Scan for the cell matching the given text and deliver its (X, Y) coordinate at center. 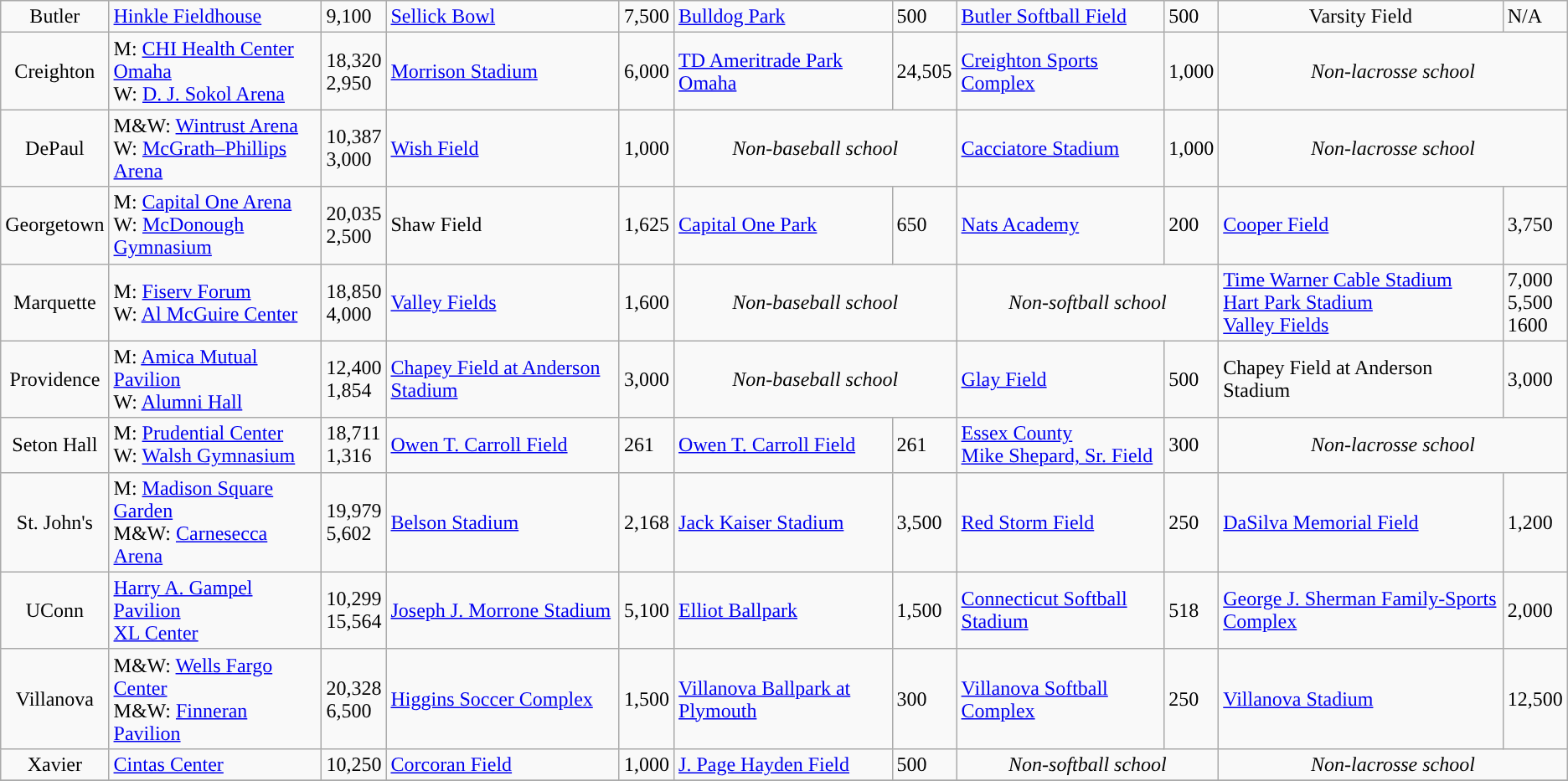
Bulldog Park (783, 17)
9,100 (353, 17)
Cacciatore Stadium (1060, 148)
Xavier (55, 764)
3,750 (1534, 225)
12,4001,854 (353, 379)
M: Amica Mutual PavilionW: Alumni Hall (215, 379)
18,8504,000 (353, 302)
DaSilva Memorial Field (1360, 522)
Georgetown (55, 225)
M: CHI Health Center OmahaW: D. J. Sokol Arena (215, 71)
7,0005,5001600 (1534, 302)
St. John's (55, 522)
Glay Field (1060, 379)
10,3873,000 (353, 148)
M: Prudential CenterW: Walsh Gymnasium (215, 445)
24,505 (925, 71)
Villanova (55, 698)
5,100 (647, 610)
Marquette (55, 302)
1,625 (647, 225)
19,9795,602 (353, 522)
10,29915,564 (353, 610)
18,3202,950 (353, 71)
Butler (55, 17)
DePaul (55, 148)
1,600 (647, 302)
M: Capital One ArenaW: McDonough Gymnasium (215, 225)
TD Ameritrade Park Omaha (783, 71)
20,3286,500 (353, 698)
Jack Kaiser Stadium (783, 522)
UConn (55, 610)
2,000 (1534, 610)
George J. Sherman Family-Sports Complex (1360, 610)
Creighton (55, 71)
Wish Field (503, 148)
Villanova Softball Complex (1060, 698)
Nats Academy (1060, 225)
Cintas Center (215, 764)
Corcoran Field (503, 764)
18,7111,316 (353, 445)
Butler Softball Field (1060, 17)
Valley Fields (503, 302)
Sellick Bowl (503, 17)
Belson Stadium (503, 522)
Harry A. Gampel PavilionXL Center (215, 610)
Varsity Field (1360, 17)
1,200 (1534, 522)
2,168 (647, 522)
Time Warner Cable StadiumHart Park StadiumValley Fields (1360, 302)
M&W: Wells Fargo CenterM&W: Finneran Pavilion (215, 698)
Providence (55, 379)
Elliot Ballpark (783, 610)
Creighton Sports Complex (1060, 71)
M&W: Wintrust ArenaW: McGrath–Phillips Arena (215, 148)
Cooper Field (1360, 225)
Morrison Stadium (503, 71)
Hinkle Fieldhouse (215, 17)
M: Fiserv Forum W: Al McGuire Center (215, 302)
20,0352,500 (353, 225)
Seton Hall (55, 445)
Red Storm Field (1060, 522)
Higgins Soccer Complex (503, 698)
6,000 (647, 71)
650 (925, 225)
Joseph J. Morrone Stadium (503, 610)
M: Madison Square GardenM&W: Carnesecca Arena (215, 522)
Villanova Ballpark at Plymouth (783, 698)
3,500 (925, 522)
Shaw Field (503, 225)
518 (1191, 610)
10,250 (353, 764)
7,500 (647, 17)
N/A (1534, 17)
12,500 (1534, 698)
J. Page Hayden Field (783, 764)
Essex CountyMike Shepard, Sr. Field (1060, 445)
Connecticut Softball Stadium (1060, 610)
Villanova Stadium (1360, 698)
Capital One Park (783, 225)
200 (1191, 225)
